Determine the (x, y) coordinate at the center of the cell enclosing the given text.  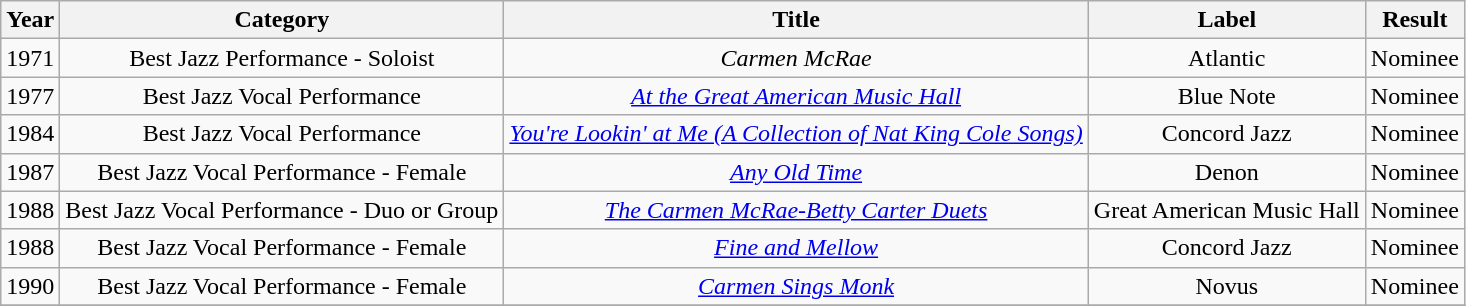
1971 (30, 58)
Blue Note (1226, 96)
1984 (30, 134)
Great American Music Hall (1226, 210)
Best Jazz Performance - Soloist (282, 58)
1987 (30, 172)
Carmen McRae (796, 58)
Year (30, 20)
Atlantic (1226, 58)
Label (1226, 20)
Carmen Sings Monk (796, 286)
The Carmen McRae-Betty Carter Duets (796, 210)
Category (282, 20)
Novus (1226, 286)
Any Old Time (796, 172)
Best Jazz Vocal Performance - Duo or Group (282, 210)
Fine and Mellow (796, 248)
1977 (30, 96)
Result (1414, 20)
At the Great American Music Hall (796, 96)
Title (796, 20)
Denon (1226, 172)
1990 (30, 286)
You're Lookin' at Me (A Collection of Nat King Cole Songs) (796, 134)
